Determine the [x, y] coordinate at the center of the cell enclosing the given text.  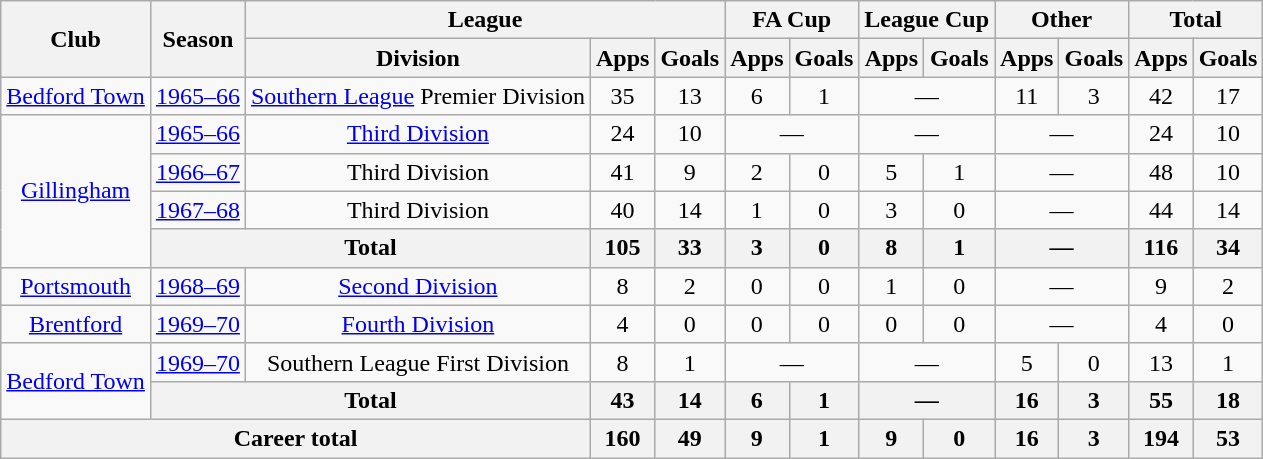
Southern League Premier Division [418, 96]
FA Cup [792, 20]
55 [1161, 400]
35 [622, 96]
43 [622, 400]
Fourth Division [418, 324]
11 [1027, 96]
17 [1228, 96]
41 [622, 172]
40 [622, 210]
1966–67 [198, 172]
Brentford [76, 324]
Other [1062, 20]
194 [1161, 438]
League [484, 20]
League Cup [927, 20]
Southern League First Division [418, 362]
49 [690, 438]
Club [76, 39]
Portsmouth [76, 286]
44 [1161, 210]
18 [1228, 400]
160 [622, 438]
33 [690, 248]
53 [1228, 438]
116 [1161, 248]
Second Division [418, 286]
1968–69 [198, 286]
1967–68 [198, 210]
34 [1228, 248]
Division [418, 58]
Career total [296, 438]
48 [1161, 172]
42 [1161, 96]
Gillingham [76, 191]
Season [198, 39]
105 [622, 248]
